Return [X, Y] of the center of cell containing provided text 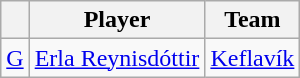
Team [252, 20]
Erla Reynisdóttir [117, 58]
Player [117, 20]
Keflavík [252, 58]
G [15, 58]
